From the cell containing the given text, extract its center point as [x, y] coordinate. 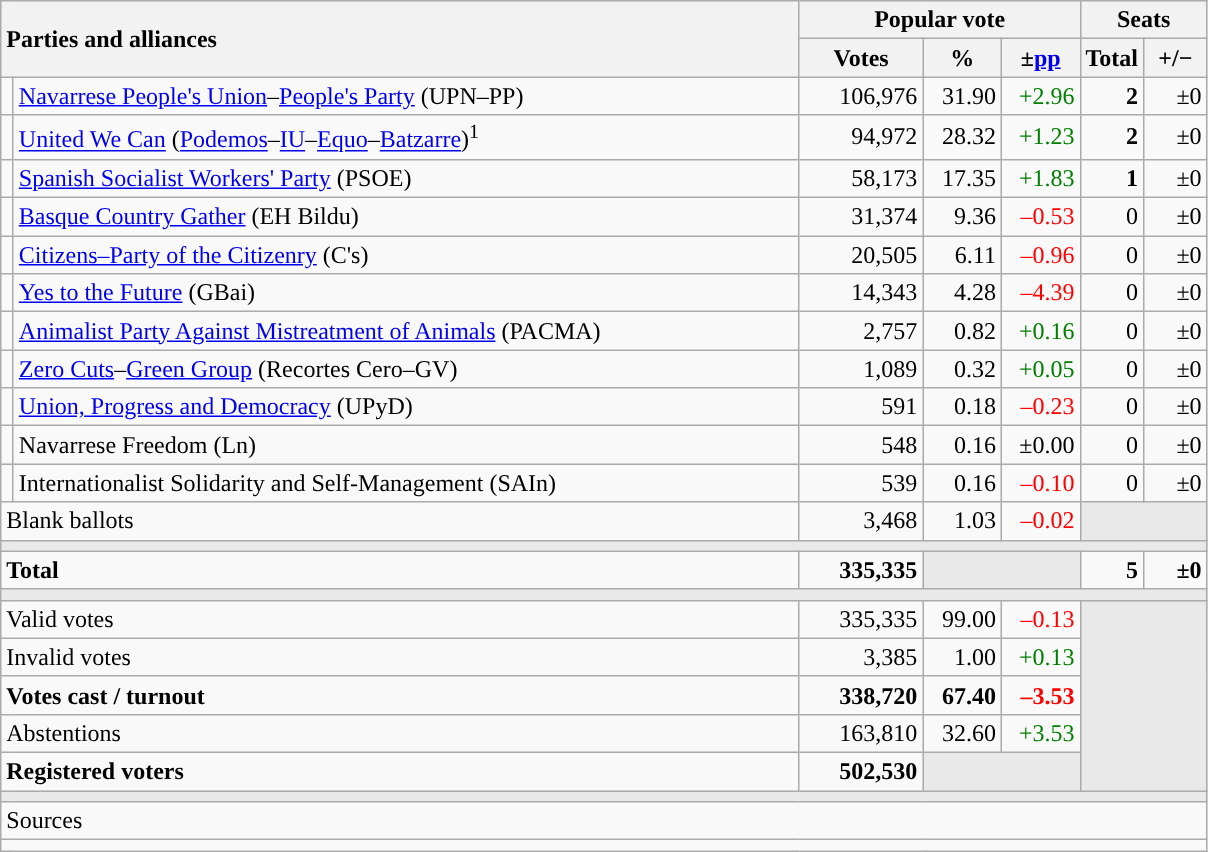
67.40 [962, 695]
58,173 [861, 178]
0.18 [962, 407]
31,374 [861, 217]
Registered voters [400, 772]
+0.05 [1040, 369]
28.32 [962, 138]
1.03 [962, 521]
Abstentions [400, 733]
32.60 [962, 733]
6.11 [962, 255]
99.00 [962, 619]
United We Can (Podemos–IU–Equo–Batzarre)1 [406, 138]
Spanish Socialist Workers' Party (PSOE) [406, 178]
Basque Country Gather (EH Bildu) [406, 217]
–0.13 [1040, 619]
Citizens–Party of the Citizenry (C's) [406, 255]
–0.10 [1040, 483]
+2.96 [1040, 96]
548 [861, 445]
Internationalist Solidarity and Self-Management (SAIn) [406, 483]
+0.16 [1040, 331]
Votes [861, 58]
Parties and alliances [400, 39]
Animalist Party Against Mistreatment of Animals (PACMA) [406, 331]
–4.39 [1040, 293]
Valid votes [400, 619]
% [962, 58]
Zero Cuts–Green Group (Recortes Cero–GV) [406, 369]
106,976 [861, 96]
163,810 [861, 733]
0.82 [962, 331]
+1.83 [1040, 178]
–0.96 [1040, 255]
Navarrese People's Union–People's Party (UPN–PP) [406, 96]
1,089 [861, 369]
Votes cast / turnout [400, 695]
+3.53 [1040, 733]
20,505 [861, 255]
2,757 [861, 331]
Union, Progress and Democracy (UPyD) [406, 407]
Blank ballots [400, 521]
591 [861, 407]
94,972 [861, 138]
–0.23 [1040, 407]
4.28 [962, 293]
–0.02 [1040, 521]
–3.53 [1040, 695]
Sources [604, 821]
1 [1112, 178]
+/− [1176, 58]
3,385 [861, 657]
502,530 [861, 772]
Seats [1144, 20]
338,720 [861, 695]
3,468 [861, 521]
Yes to the Future (GBai) [406, 293]
14,343 [861, 293]
+0.13 [1040, 657]
5 [1112, 570]
0.32 [962, 369]
1.00 [962, 657]
17.35 [962, 178]
Popular vote [940, 20]
9.36 [962, 217]
Navarrese Freedom (Ln) [406, 445]
31.90 [962, 96]
Invalid votes [400, 657]
–0.53 [1040, 217]
+1.23 [1040, 138]
±0.00 [1040, 445]
539 [861, 483]
±pp [1040, 58]
